Determine the [x, y] coordinate at the center of the cell enclosing the given text.  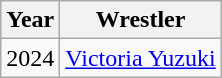
2024 [30, 58]
Victoria Yuzuki [140, 58]
Wrestler [140, 20]
Year [30, 20]
